Locate the cell with the specified text and output its [x, y] center coordinate. 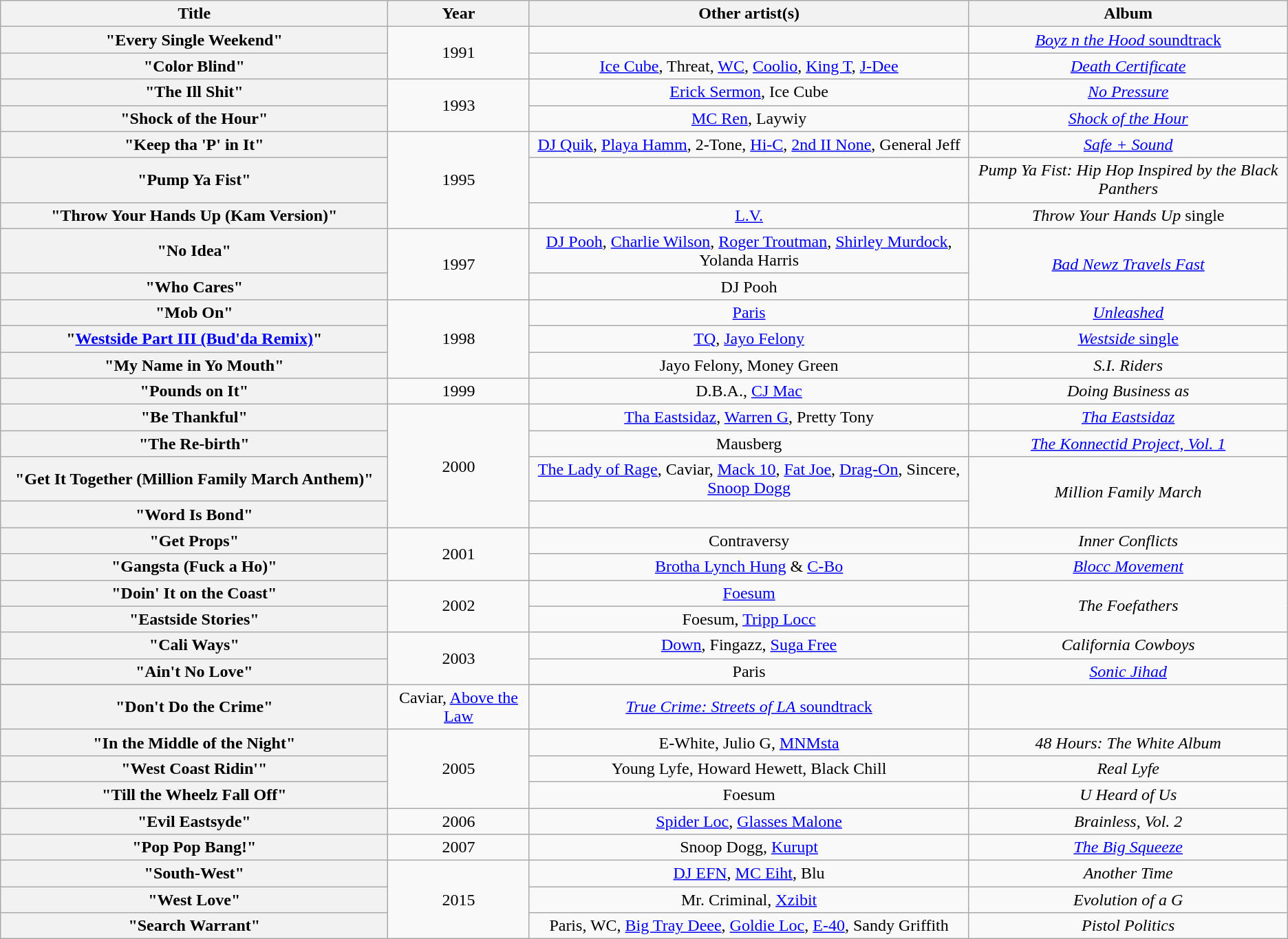
"Pop Pop Bang!" [194, 848]
The Foefathers [1128, 606]
2001 [458, 554]
Ice Cube, Threat, WC, Coolio, King T, J-Dee [749, 66]
Caviar, Above the Law [458, 707]
True Crime: Streets of LA soundtrack [749, 707]
"Color Blind" [194, 66]
2005 [458, 768]
"Shock of the Hour" [194, 118]
Title [194, 14]
"Cali Ways" [194, 645]
2000 [458, 466]
Tha Eastsidaz, Warren G, Pretty Tony [749, 418]
The Big Squeeze [1128, 848]
1993 [458, 105]
1999 [458, 391]
D.B.A., CJ Mac [749, 391]
Pistol Politics [1128, 926]
Another Time [1128, 874]
"Get Props" [194, 541]
Snoop Dogg, Kurupt [749, 848]
"The Ill Shit" [194, 92]
"Pounds on It" [194, 391]
"West Coast Ridin'" [194, 768]
Bad Newz Travels Fast [1128, 264]
"Evil Eastsyde" [194, 821]
Brainless, Vol. 2 [1128, 821]
DJ Pooh [749, 286]
L.V. [749, 215]
1998 [458, 338]
Jayo Felony, Money Green [749, 365]
"Doin' It on the Coast" [194, 593]
2003 [458, 658]
No Pressure [1128, 92]
Erick Sermon, Ice Cube [749, 92]
California Cowboys [1128, 645]
"Pump Ya Fist" [194, 180]
"In the Middle of the Night" [194, 742]
"Ain't No Love" [194, 671]
Safe + Sound [1128, 144]
"Who Cares" [194, 286]
DJ Quik, Playa Hamm, 2-Tone, Hi-C, 2nd II None, General Jeff [749, 144]
"No Idea" [194, 250]
The Konnectid Project, Vol. 1 [1128, 444]
S.I. Riders [1128, 365]
Shock of the Hour [1128, 118]
Sonic Jihad [1128, 671]
E-White, Julio G, MNMsta [749, 742]
Real Lyfe [1128, 768]
"Be Thankful" [194, 418]
1997 [458, 264]
"Word Is Bond" [194, 515]
"Gangsta (Fuck a Ho)" [194, 567]
2015 [458, 900]
Throw Your Hands Up single [1128, 215]
Boyz n the Hood soundtrack [1128, 40]
"Throw Your Hands Up (Kam Version)" [194, 215]
Spider Loc, Glasses Malone [749, 821]
Westside single [1128, 338]
48 Hours: The White Album [1128, 742]
Pump Ya Fist: Hip Hop Inspired by the Black Panthers [1128, 180]
Paris, WC, Big Tray Deee, Goldie Loc, E-40, Sandy Griffith [749, 926]
"South-West" [194, 874]
Brotha Lynch Hung & C-Bo [749, 567]
1995 [458, 180]
U Heard of Us [1128, 795]
"The Re-birth" [194, 444]
"My Name in Yo Mouth" [194, 365]
DJ Pooh, Charlie Wilson, Roger Troutman, Shirley Murdock, Yolanda Harris [749, 250]
Young Lyfe, Howard Hewett, Black Chill [749, 768]
Inner Conflicts [1128, 541]
Album [1128, 14]
"Get It Together (Million Family March Anthem)" [194, 479]
"Don't Do the Crime" [194, 707]
"Keep tha 'P' in It" [194, 144]
Million Family March [1128, 493]
DJ EFN, MC Eiht, Blu [749, 874]
Doing Business as [1128, 391]
Death Certificate [1128, 66]
Year [458, 14]
"Search Warrant" [194, 926]
Mausberg [749, 444]
Evolution of a G [1128, 900]
Tha Eastsidaz [1128, 418]
"Mob On" [194, 312]
2006 [458, 821]
MC Ren, Laywiy [749, 118]
Down, Fingazz, Suga Free [749, 645]
2002 [458, 606]
TQ, Jayo Felony [749, 338]
"Till the Wheelz Fall Off" [194, 795]
"Every Single Weekend" [194, 40]
The Lady of Rage, Caviar, Mack 10, Fat Joe, Drag-On, Sincere, Snoop Dogg [749, 479]
"West Love" [194, 900]
1991 [458, 53]
Foesum, Tripp Locc [749, 619]
"Eastside Stories" [194, 619]
Other artist(s) [749, 14]
2007 [458, 848]
Mr. Criminal, Xzibit [749, 900]
"Westside Part III (Bud'da Remix)" [194, 338]
Blocc Movement [1128, 567]
Contraversy [749, 541]
Unleashed [1128, 312]
